Capture the cell that displays the provided text and extract its [x, y] central coordinate. 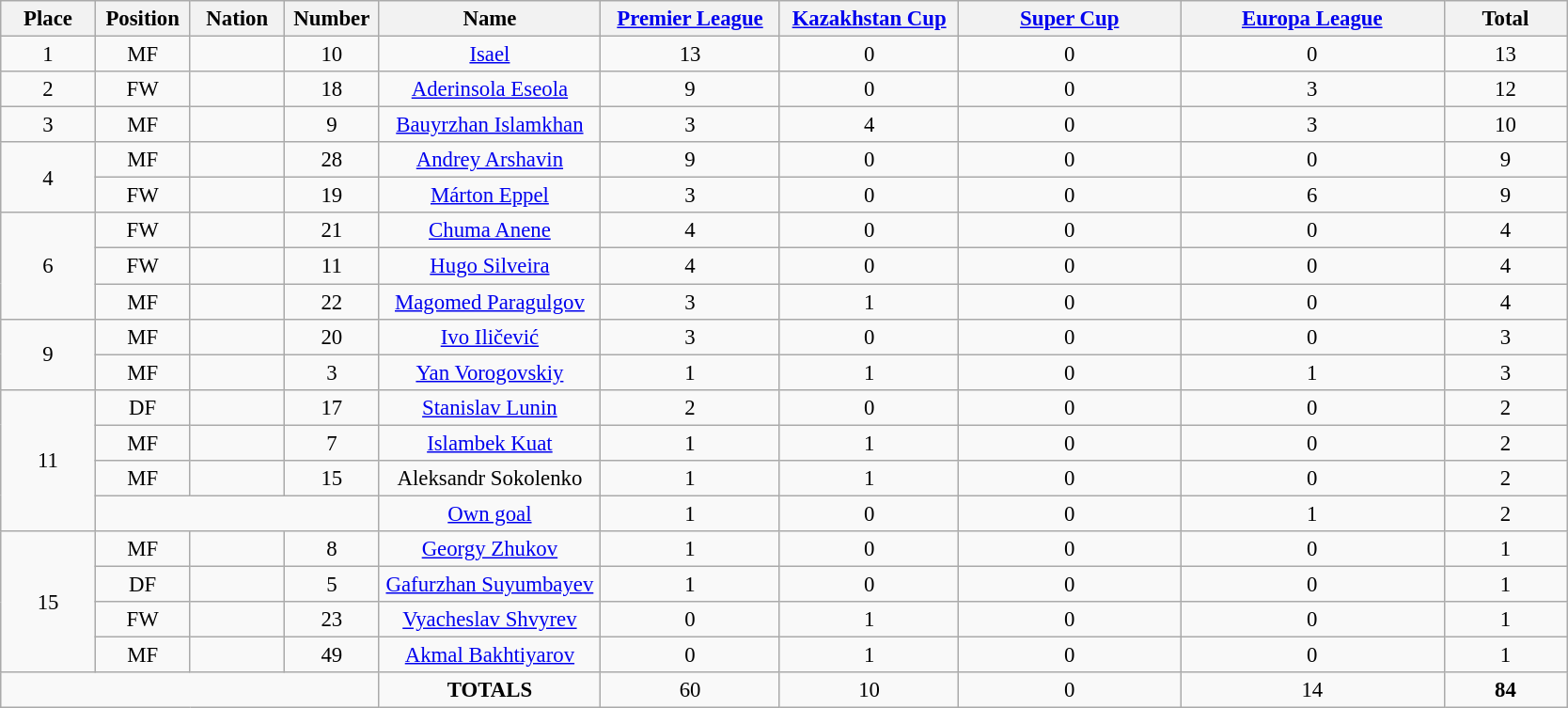
Islambek Kuat [490, 443]
18 [333, 89]
Total [1506, 19]
5 [333, 584]
49 [333, 655]
Aderinsola Eseola [490, 89]
Aleksandr Sokolenko [490, 479]
23 [333, 620]
19 [333, 196]
Europa League [1312, 19]
Kazakhstan Cup [869, 19]
Ivo Iličević [490, 337]
12 [1506, 89]
Nation [237, 19]
Yan Vorogovskiy [490, 372]
Bauyrzhan Islamkhan [490, 125]
Own goal [490, 513]
Andrey Arshavin [490, 160]
Vyacheslav Shvyrev [490, 620]
Stanislav Lunin [490, 407]
Isael [490, 55]
Place [49, 19]
TOTALS [490, 690]
Akmal Bakhtiyarov [490, 655]
Márton Eppel [490, 196]
Gafurzhan Suyumbayev [490, 584]
Premier League [690, 19]
60 [690, 690]
Number [333, 19]
20 [333, 337]
21 [333, 230]
22 [333, 302]
Hugo Silveira [490, 266]
Georgy Zhukov [490, 549]
28 [333, 160]
8 [333, 549]
Name [490, 19]
Super Cup [1070, 19]
7 [333, 443]
14 [1312, 690]
84 [1506, 690]
Magomed Paragulgov [490, 302]
17 [333, 407]
Chuma Anene [490, 230]
Position [143, 19]
